Scan for the cell matching the given text and deliver its [x, y] coordinate at center. 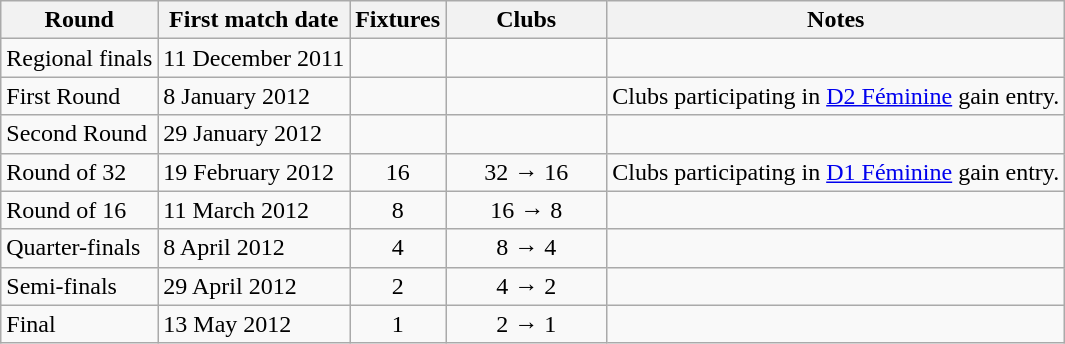
Fixtures [398, 20]
2 → 1 [526, 324]
Clubs participating in D1 Féminine gain entry. [836, 172]
13 May 2012 [254, 324]
Final [80, 324]
2 [398, 286]
Clubs [526, 20]
First match date [254, 20]
Round of 16 [80, 210]
29 April 2012 [254, 286]
Round of 32 [80, 172]
16 → 8 [526, 210]
Second Round [80, 134]
11 December 2011 [254, 58]
Notes [836, 20]
1 [398, 324]
8 April 2012 [254, 248]
First Round [80, 96]
19 February 2012 [254, 172]
Clubs participating in D2 Féminine gain entry. [836, 96]
Regional finals [80, 58]
8 [398, 210]
Quarter-finals [80, 248]
4 → 2 [526, 286]
4 [398, 248]
11 March 2012 [254, 210]
8 → 4 [526, 248]
29 January 2012 [254, 134]
Round [80, 20]
32 → 16 [526, 172]
Semi-finals [80, 286]
16 [398, 172]
8 January 2012 [254, 96]
